From the cell containing the given text, extract its center point as [X, Y] coordinate. 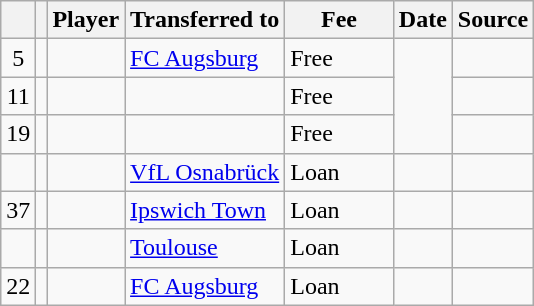
Toulouse [205, 248]
Source [492, 20]
Date [422, 20]
Fee [340, 20]
VfL Osnabrück [205, 172]
Player [86, 20]
Ipswich Town [205, 210]
19 [18, 134]
11 [18, 96]
37 [18, 210]
5 [18, 58]
22 [18, 286]
Transferred to [205, 20]
